Capture the cell that displays the provided text and extract its [x, y] central coordinate. 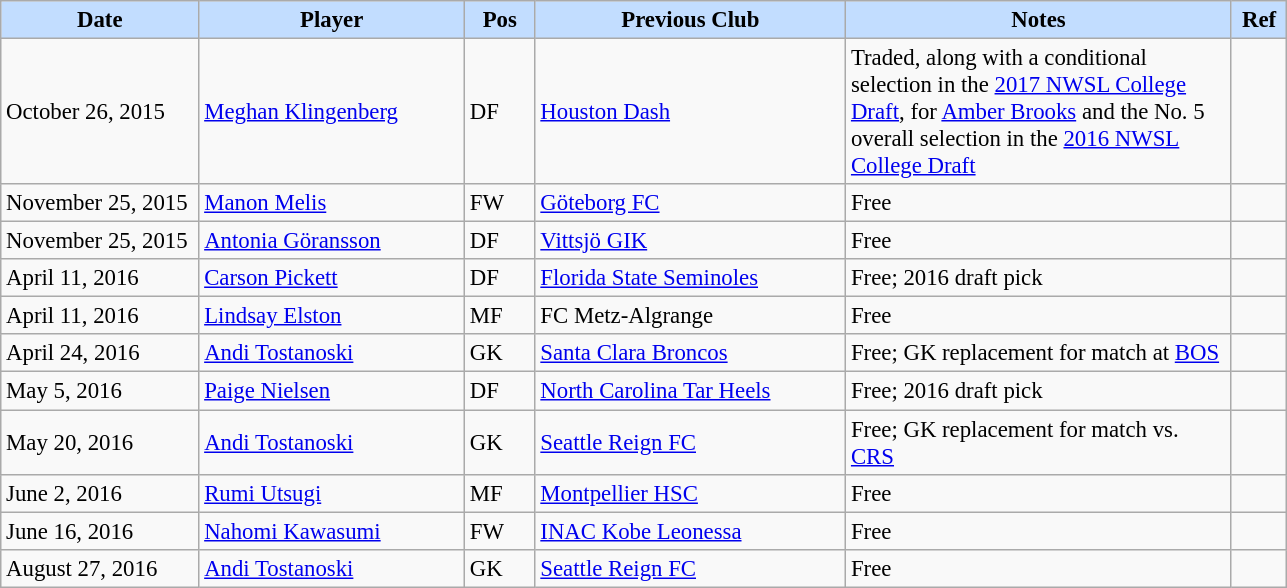
Free; GK replacement for match at BOS [1039, 353]
FC Metz-Algrange [690, 316]
June 2, 2016 [100, 493]
Carson Pickett [332, 278]
Date [100, 20]
October 26, 2015 [100, 112]
August 27, 2016 [100, 568]
Notes [1039, 20]
North Carolina Tar Heels [690, 391]
Houston Dash [690, 112]
Antonia Göransson [332, 241]
May 5, 2016 [100, 391]
May 20, 2016 [100, 442]
Paige Nielsen [332, 391]
Nahomi Kawasumi [332, 531]
Santa Clara Broncos [690, 353]
Göteborg FC [690, 203]
April 24, 2016 [100, 353]
Ref [1259, 20]
Player [332, 20]
Manon Melis [332, 203]
Vittsjö GIK [690, 241]
Meghan Klingenberg [332, 112]
Previous Club [690, 20]
Montpellier HSC [690, 493]
Florida State Seminoles [690, 278]
Pos [500, 20]
June 16, 2016 [100, 531]
Free; GK replacement for match vs. CRS [1039, 442]
Lindsay Elston [332, 316]
INAC Kobe Leonessa [690, 531]
Rumi Utsugi [332, 493]
